Capture the cell that displays the provided text and extract its (X, Y) central coordinate. 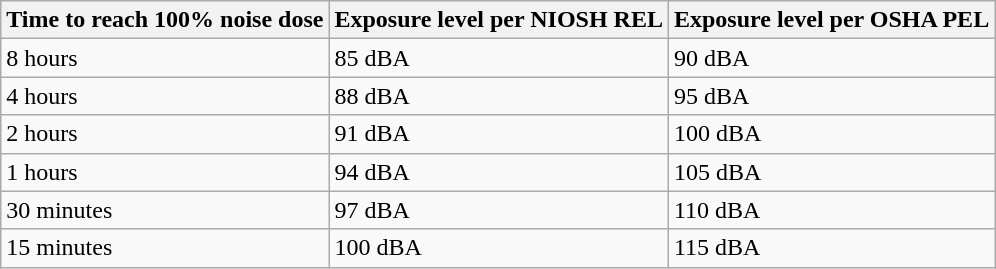
15 minutes (165, 248)
90 dBA (831, 58)
Time to reach 100% noise dose (165, 20)
4 hours (165, 96)
30 minutes (165, 210)
Exposure level per NIOSH REL (499, 20)
Exposure level per OSHA PEL (831, 20)
97 dBA (499, 210)
91 dBA (499, 134)
105 dBA (831, 172)
115 dBA (831, 248)
95 dBA (831, 96)
2 hours (165, 134)
88 dBA (499, 96)
1 hours (165, 172)
8 hours (165, 58)
94 dBA (499, 172)
110 dBA (831, 210)
85 dBA (499, 58)
